Output the [x, y] coordinate of the center of the cell containing the given text.  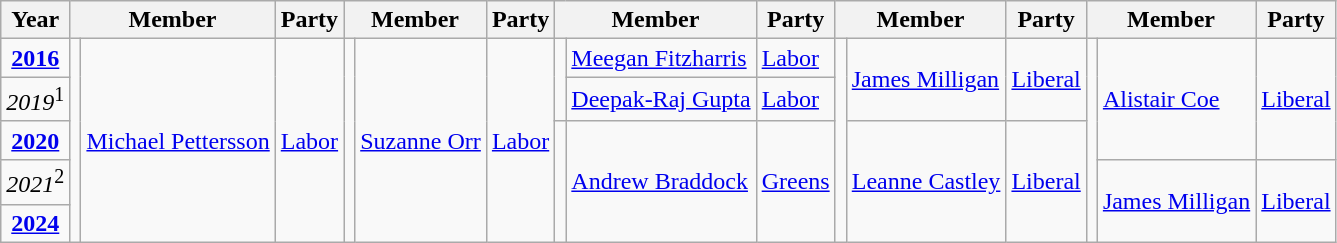
Year [36, 20]
Suzanne Orr [421, 140]
Michael Pettersson [178, 140]
20212 [36, 182]
2020 [36, 140]
Alistair Coe [1176, 100]
2024 [36, 223]
20191 [36, 100]
Andrew Braddock [661, 182]
2016 [36, 58]
Leanne Castley [926, 182]
Meegan Fitzharris [661, 58]
Deepak-Raj Gupta [661, 100]
Greens [796, 182]
